Output the [x, y] coordinate of the center of the cell containing the given text.  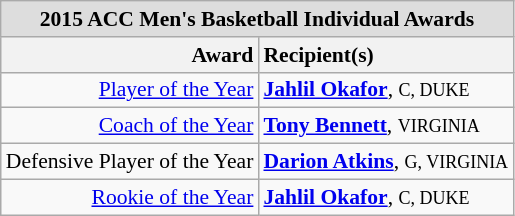
Defensive Player of the Year [130, 162]
Rookie of the Year [130, 197]
Award [130, 55]
Darion Atkins, G, VIRGINIA [386, 162]
Coach of the Year [130, 126]
2015 ACC Men's Basketball Individual Awards [257, 19]
Player of the Year [130, 90]
Tony Bennett, VIRGINIA [386, 126]
Recipient(s) [386, 55]
